Scan for the cell matching the given text and deliver its (X, Y) coordinate at center. 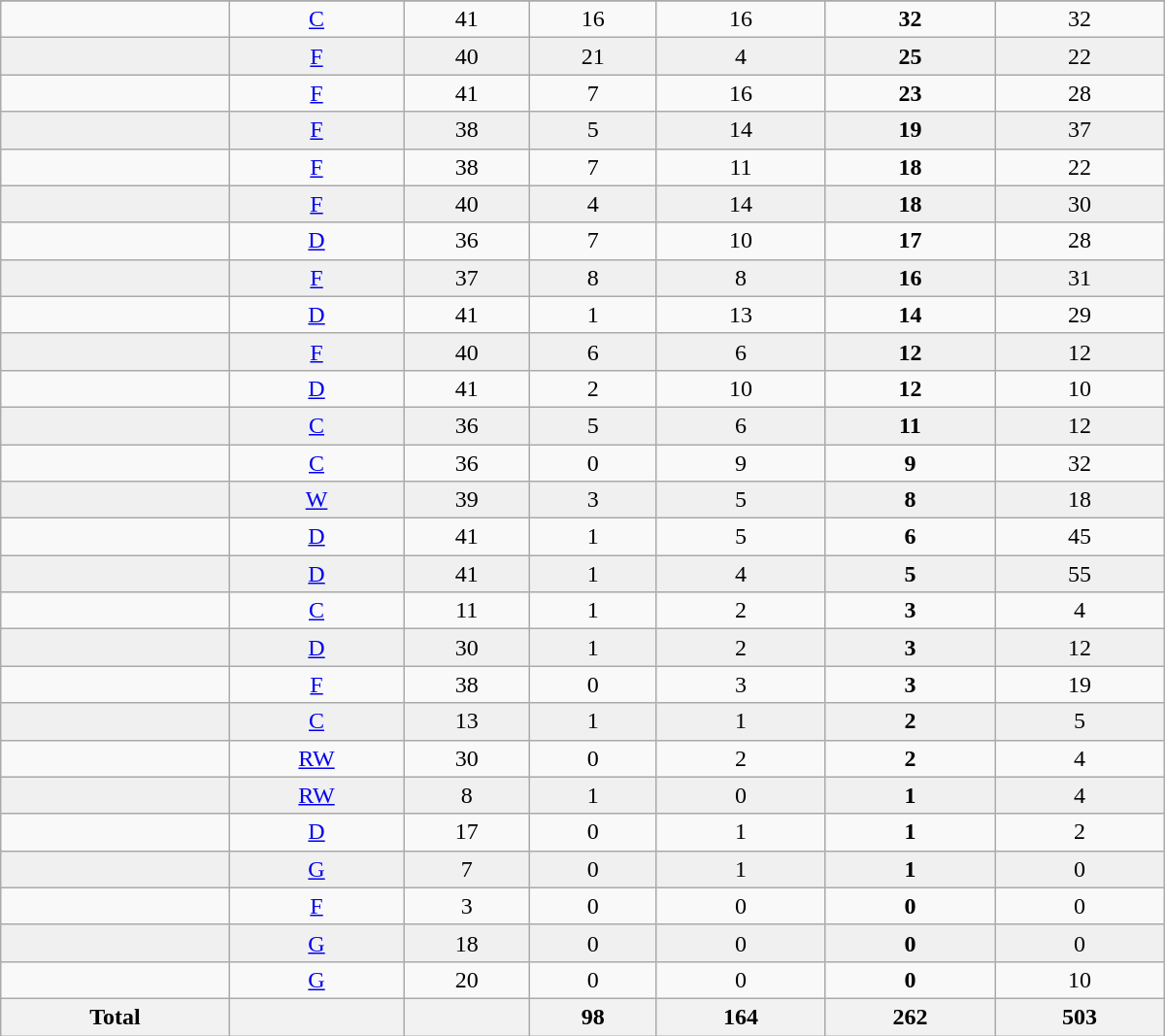
20 (467, 980)
29 (1080, 315)
164 (741, 1017)
503 (1080, 1017)
262 (910, 1017)
39 (467, 500)
W (316, 500)
98 (593, 1017)
55 (1080, 574)
21 (593, 56)
25 (910, 56)
45 (1080, 537)
23 (910, 93)
31 (1080, 278)
Total (116, 1017)
